Find where the given text appears and provide that cell's center as (x, y) coordinate. 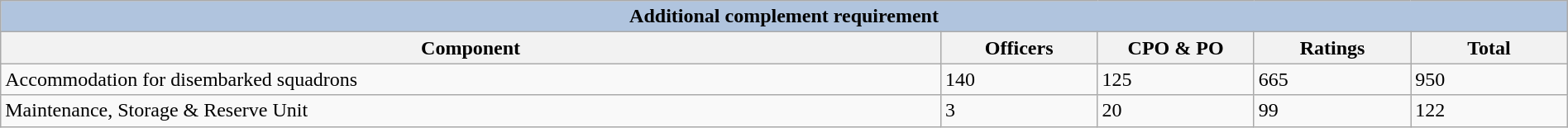
CPO & PO (1176, 48)
950 (1489, 79)
Ratings (1331, 48)
Officers (1019, 48)
122 (1489, 111)
665 (1331, 79)
Component (471, 48)
Accommodation for disembarked squadrons (471, 79)
140 (1019, 79)
3 (1019, 111)
Maintenance, Storage & Reserve Unit (471, 111)
99 (1331, 111)
125 (1176, 79)
20 (1176, 111)
Additional complement requirement (784, 17)
Total (1489, 48)
